Scan for the cell matching the given text and deliver its (x, y) coordinate at center. 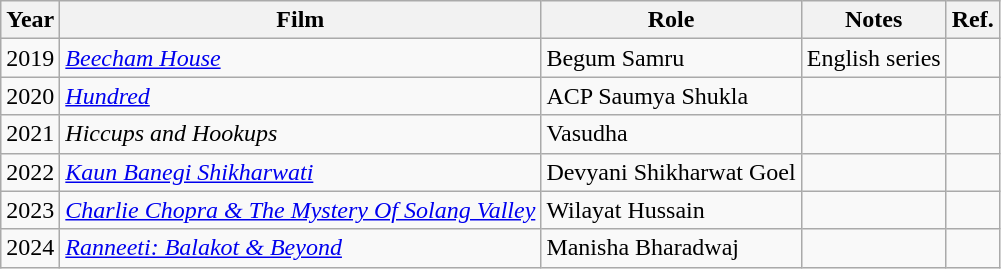
Hundred (300, 96)
English series (874, 58)
2021 (30, 134)
2019 (30, 58)
ACP Saumya Shukla (671, 96)
Hiccups and Hookups (300, 134)
2023 (30, 210)
Kaun Banegi Shikharwati (300, 172)
2020 (30, 96)
Begum Samru (671, 58)
2024 (30, 248)
Year (30, 20)
Notes (874, 20)
Wilayat Hussain (671, 210)
Charlie Chopra & The Mystery Of Solang Valley (300, 210)
Ranneeti: Balakot & Beyond (300, 248)
Manisha Bharadwaj (671, 248)
Devyani Shikharwat Goel (671, 172)
Film (300, 20)
2022 (30, 172)
Ref. (972, 20)
Role (671, 20)
Vasudha (671, 134)
Beecham House (300, 58)
